Locate the cell with the specified text and output its [x, y] center coordinate. 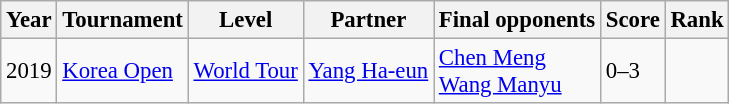
Partner [368, 20]
Level [246, 20]
Year [29, 20]
Final opponents [518, 20]
0–3 [634, 72]
Chen MengWang Manyu [518, 72]
Rank [697, 20]
Score [634, 20]
Korea Open [122, 72]
Tournament [122, 20]
2019 [29, 72]
World Tour [246, 72]
Yang Ha-eun [368, 72]
